Capture the cell that displays the provided text and extract its (x, y) central coordinate. 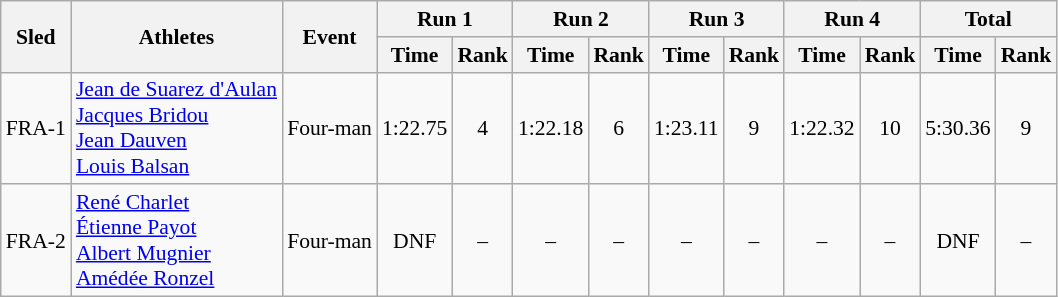
Run 1 (445, 19)
FRA-1 (36, 128)
Jean de Suarez d'AulanJacques BridouJean DauvenLouis Balsan (176, 128)
Run 2 (581, 19)
Sled (36, 36)
1:22.32 (822, 128)
René CharletÉtienne PayotAlbert MugnierAmédée Ronzel (176, 241)
4 (482, 128)
Run 4 (852, 19)
1:22.75 (414, 128)
Event (330, 36)
6 (618, 128)
1:22.18 (550, 128)
1:23.11 (686, 128)
5:30.36 (958, 128)
10 (890, 128)
Athletes (176, 36)
FRA-2 (36, 241)
Total (988, 19)
Run 3 (716, 19)
